For the text-containing cell, return its midpoint in (x, y) coordinate format. 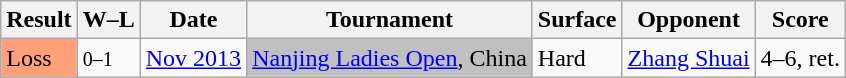
Opponent (688, 20)
Hard (577, 58)
4–6, ret. (800, 58)
Nanjing Ladies Open, China (390, 58)
Tournament (390, 20)
Score (800, 20)
0–1 (108, 58)
Date (193, 20)
Result (39, 20)
Zhang Shuai (688, 58)
Loss (39, 58)
W–L (108, 20)
Nov 2013 (193, 58)
Surface (577, 20)
